Extract the (x, y) coordinate from the center of the cell holding the provided text.  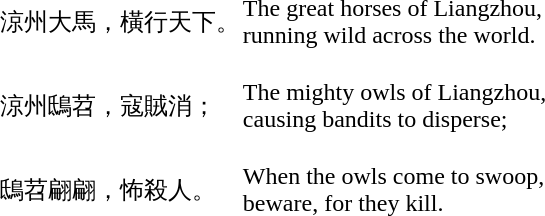
涼州鴟苕，寇賊消； (120, 92)
